From the cell containing the given text, extract its center point as (x, y) coordinate. 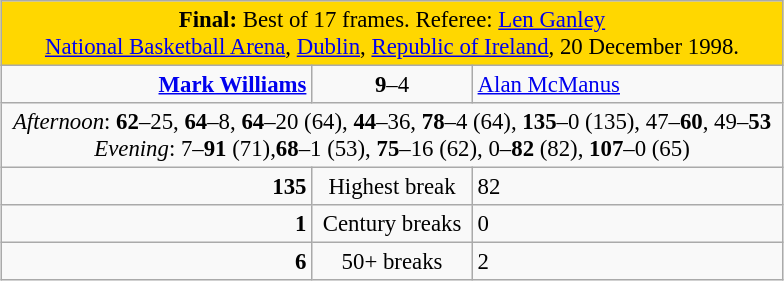
Mark Williams (156, 85)
Highest break (392, 187)
6 (156, 262)
135 (156, 187)
9–4 (392, 85)
Alan McManus (628, 85)
Century breaks (392, 224)
50+ breaks (392, 262)
Final: Best of 17 frames. Referee: Len GanleyNational Basketball Arena, Dublin, Republic of Ireland, 20 December 1998. (392, 34)
Afternoon: 62–25, 64–8, 64–20 (64), 44–36, 78–4 (64), 135–0 (135), 47–60, 49–53Evening: 7–91 (71),68–1 (53), 75–16 (62), 0–82 (82), 107–0 (65) (392, 136)
1 (156, 224)
0 (628, 224)
2 (628, 262)
82 (628, 187)
